For the text-containing cell, return its midpoint in [X, Y] coordinate format. 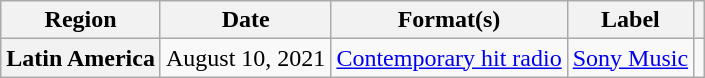
Date [245, 20]
Sony Music [630, 58]
August 10, 2021 [245, 58]
Region [81, 20]
Label [630, 20]
Contemporary hit radio [449, 58]
Format(s) [449, 20]
Latin America [81, 58]
